Find where the given text appears and provide that cell's center as (X, Y) coordinate. 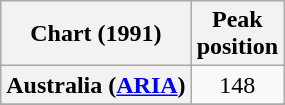
148 (237, 85)
Peakposition (237, 34)
Australia (ARIA) (96, 85)
Chart (1991) (96, 34)
